Detect which cell encompasses the target text, then output its [x, y] center coordinate. 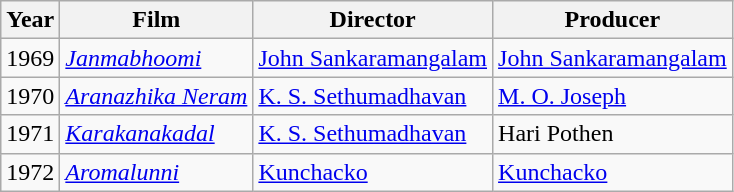
1972 [30, 172]
Janmabhoomi [156, 58]
Director [373, 20]
Film [156, 20]
Aromalunni [156, 172]
Year [30, 20]
Aranazhika Neram [156, 96]
1970 [30, 96]
Hari Pothen [613, 134]
Karakanakadal [156, 134]
1969 [30, 58]
Producer [613, 20]
1971 [30, 134]
M. O. Joseph [613, 96]
